Find where the given text appears and provide that cell's center as (X, Y) coordinate. 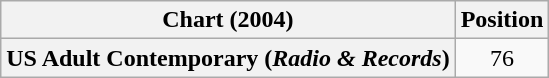
US Adult Contemporary (Radio & Records) (228, 58)
76 (502, 58)
Chart (2004) (228, 20)
Position (502, 20)
